Provide the [x, y] coordinate of the cell's center where the given text is located.  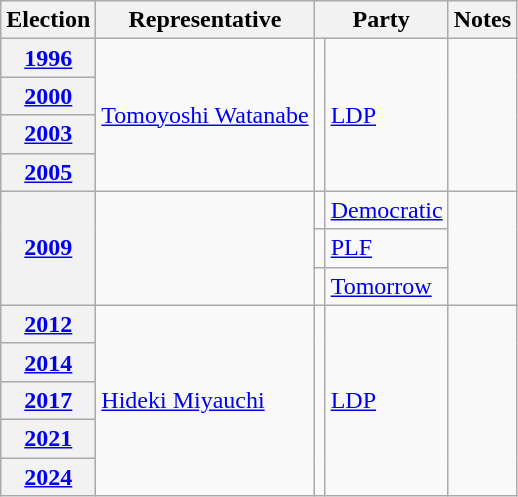
Hideki Miyauchi [205, 400]
Democratic [386, 210]
Party [381, 20]
Notes [482, 20]
2009 [48, 248]
2012 [48, 324]
2000 [48, 96]
2014 [48, 362]
2005 [48, 172]
Election [48, 20]
Tomoyoshi Watanabe [205, 115]
Tomorrow [386, 286]
2024 [48, 477]
PLF [386, 248]
Representative [205, 20]
2017 [48, 400]
2021 [48, 438]
1996 [48, 58]
2003 [48, 134]
